Detect which cell encompasses the target text, then output its (x, y) center coordinate. 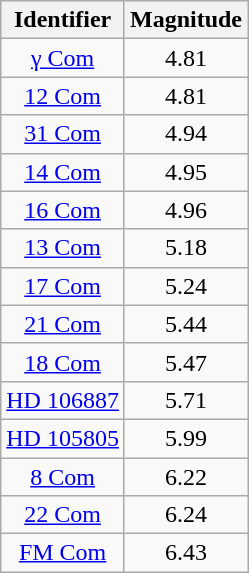
4.96 (186, 210)
6.24 (186, 515)
5.24 (186, 286)
4.94 (186, 134)
13 Com (63, 248)
Identifier (63, 20)
22 Com (63, 515)
FM Com (63, 553)
17 Com (63, 286)
31 Com (63, 134)
21 Com (63, 324)
5.47 (186, 362)
5.18 (186, 248)
5.99 (186, 438)
4.95 (186, 172)
18 Com (63, 362)
5.44 (186, 324)
5.71 (186, 400)
HD 105805 (63, 438)
12 Com (63, 96)
γ Com (63, 58)
16 Com (63, 210)
14 Com (63, 172)
8 Com (63, 477)
HD 106887 (63, 400)
6.22 (186, 477)
Magnitude (186, 20)
6.43 (186, 553)
